Search for the cell housing the specified text and yield its (X, Y) center coordinate. 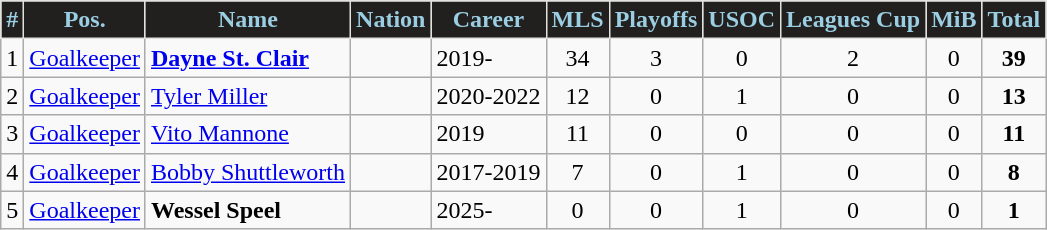
MiB (954, 20)
2019- (488, 58)
USOC (742, 20)
5 (12, 210)
12 (578, 96)
7 (578, 172)
Tyler Miller (248, 96)
Career (488, 20)
Total (1014, 20)
Name (248, 20)
MLS (578, 20)
2019 (488, 134)
34 (578, 58)
8 (1014, 172)
Wessel Speel (248, 210)
13 (1014, 96)
Vito Mannone (248, 134)
Pos. (85, 20)
Nation (391, 20)
2025- (488, 210)
2017-2019 (488, 172)
4 (12, 172)
Playoffs (656, 20)
Leagues Cup (854, 20)
# (12, 20)
Bobby Shuttleworth (248, 172)
39 (1014, 58)
2020-2022 (488, 96)
Dayne St. Clair (248, 58)
